Extract the [x, y] coordinate from the center of the cell holding the provided text.  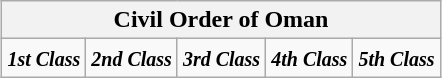
1st Class [44, 58]
3rd Class [221, 58]
4th Class [310, 58]
2nd Class [132, 58]
5th Class [396, 58]
Civil Order of Oman [221, 20]
